Find where the given text appears and provide that cell's center as (x, y) coordinate. 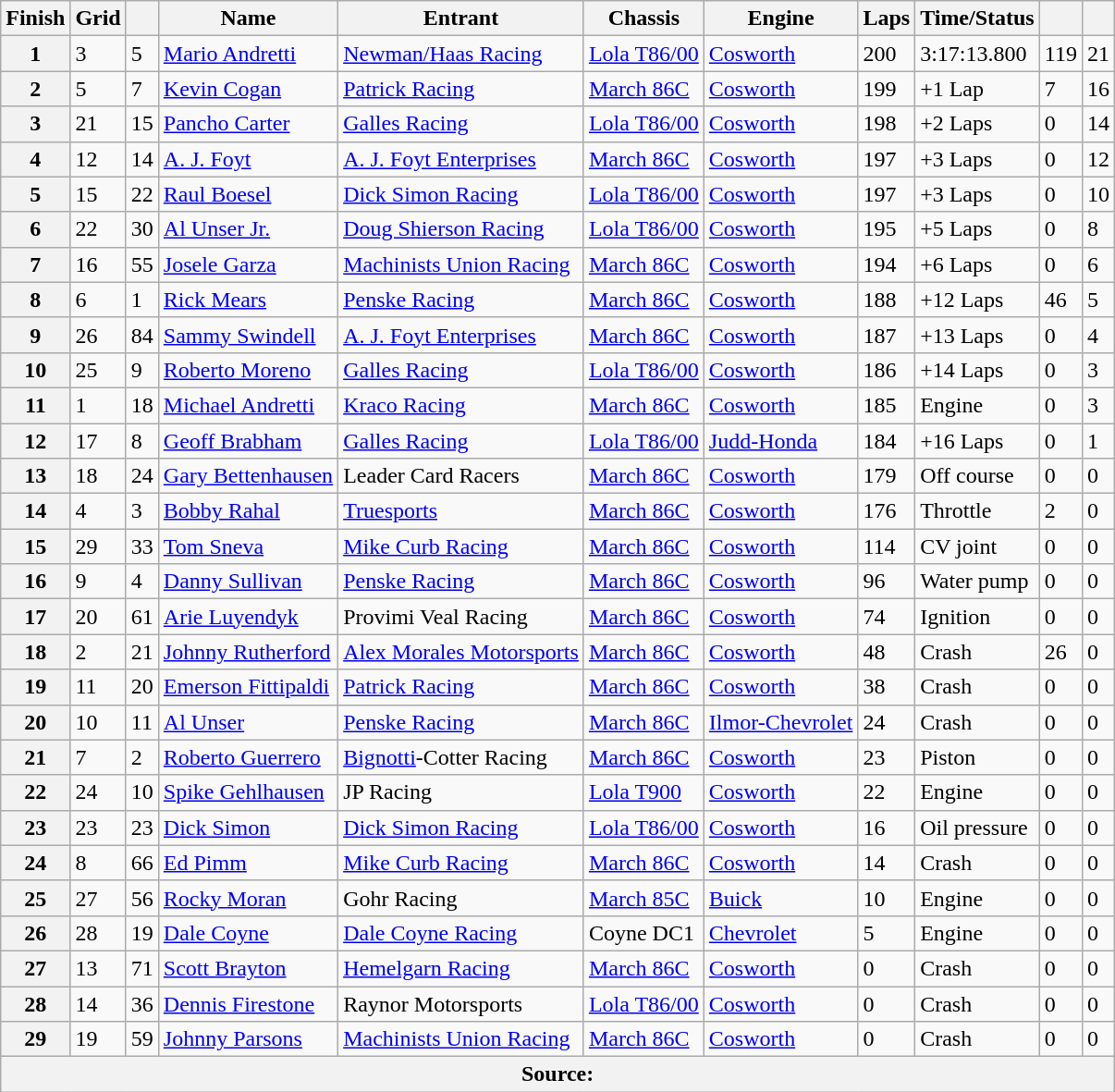
187 (887, 335)
59 (142, 1039)
CV joint (978, 546)
33 (142, 546)
Doug Shierson Racing (461, 229)
Judd-Honda (780, 441)
188 (887, 300)
Buick (780, 898)
Name (248, 18)
Laps (887, 18)
66 (142, 863)
Leader Card Racers (461, 476)
Rick Mears (248, 300)
Rocky Moran (248, 898)
194 (887, 264)
Finish (35, 18)
Geoff Brabham (248, 441)
Lola T900 (643, 792)
Danny Sullivan (248, 582)
Coyne DC1 (643, 933)
Al Unser Jr. (248, 229)
Johnny Parsons (248, 1039)
A. J. Foyt (248, 159)
Roberto Moreno (248, 370)
+14 Laps (978, 370)
Pancho Carter (248, 124)
Kevin Cogan (248, 89)
198 (887, 124)
Ilmor-Chevrolet (780, 722)
71 (142, 968)
Throttle (978, 511)
+1 Lap (978, 89)
46 (1060, 300)
36 (142, 1003)
Raynor Motorsports (461, 1003)
Sammy Swindell (248, 335)
Michael Andretti (248, 405)
179 (887, 476)
+16 Laps (978, 441)
+2 Laps (978, 124)
3:17:13.800 (978, 54)
Ignition (978, 617)
Gary Bettenhausen (248, 476)
Grid (98, 18)
Hemelgarn Racing (461, 968)
Raul Boesel (248, 194)
Newman/Haas Racing (461, 54)
56 (142, 898)
Al Unser (248, 722)
Johnny Rutherford (248, 652)
Emerson Fittipaldi (248, 687)
Ed Pimm (248, 863)
200 (887, 54)
119 (1060, 54)
Piston (978, 757)
Josele Garza (248, 264)
Mario Andretti (248, 54)
Chassis (643, 18)
Spike Gehlhausen (248, 792)
Water pump (978, 582)
Chevrolet (780, 933)
199 (887, 89)
96 (887, 582)
55 (142, 264)
Source: (558, 1074)
Provimi Veal Racing (461, 617)
+13 Laps (978, 335)
Dale Coyne Racing (461, 933)
Dale Coyne (248, 933)
Tom Sneva (248, 546)
Bignotti-Cotter Racing (461, 757)
48 (887, 652)
61 (142, 617)
Truesports (461, 511)
Arie Luyendyk (248, 617)
+5 Laps (978, 229)
Dick Simon (248, 828)
74 (887, 617)
Scott Brayton (248, 968)
30 (142, 229)
Dennis Firestone (248, 1003)
March 85C (643, 898)
195 (887, 229)
+6 Laps (978, 264)
Gohr Racing (461, 898)
Time/Status (978, 18)
38 (887, 687)
Alex Morales Motorsports (461, 652)
Bobby Rahal (248, 511)
JP Racing (461, 792)
+12 Laps (978, 300)
Oil pressure (978, 828)
84 (142, 335)
184 (887, 441)
176 (887, 511)
Kraco Racing (461, 405)
Roberto Guerrero (248, 757)
114 (887, 546)
185 (887, 405)
Off course (978, 476)
186 (887, 370)
Entrant (461, 18)
